Provide the (X, Y) coordinate of the cell's center where the given text is located.  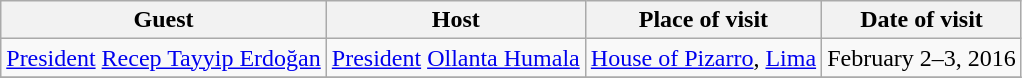
House of Pizarro, Lima (703, 58)
Place of visit (703, 20)
February 2–3, 2016 (922, 58)
Host (456, 20)
President Ollanta Humala (456, 58)
Guest (164, 20)
Date of visit (922, 20)
President Recep Tayyip Erdoğan (164, 58)
